For the text-containing cell, return its midpoint in (x, y) coordinate format. 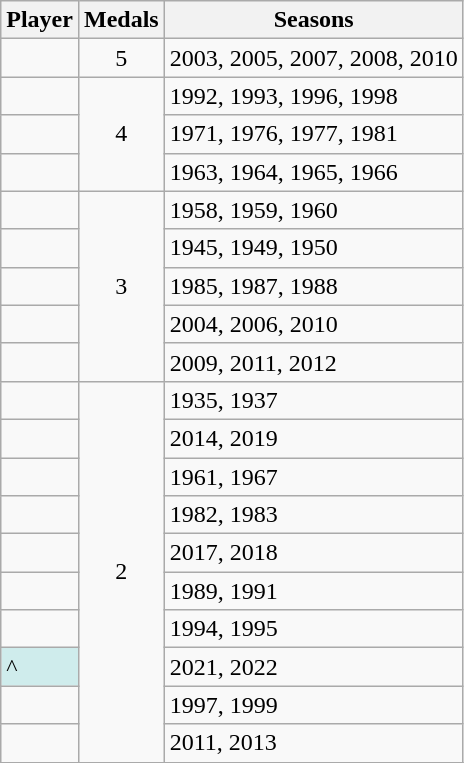
1994, 1995 (314, 629)
1971, 1976, 1977, 1981 (314, 134)
2009, 2011, 2012 (314, 362)
5 (121, 58)
Seasons (314, 20)
4 (121, 134)
1961, 1967 (314, 477)
1982, 1983 (314, 515)
2011, 2013 (314, 743)
1985, 1987, 1988 (314, 286)
1963, 1964, 1965, 1966 (314, 172)
2004, 2006, 2010 (314, 324)
3 (121, 286)
2017, 2018 (314, 553)
1958, 1959, 1960 (314, 210)
1997, 1999 (314, 705)
2003, 2005, 2007, 2008, 2010 (314, 58)
1935, 1937 (314, 400)
Medals (121, 20)
Player (40, 20)
1989, 1991 (314, 591)
2 (121, 572)
1992, 1993, 1996, 1998 (314, 96)
^ (40, 667)
2014, 2019 (314, 438)
2021, 2022 (314, 667)
1945, 1949, 1950 (314, 248)
